Output the [x, y] coordinate of the center of the cell containing the given text.  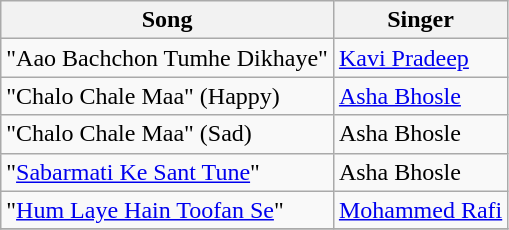
Song [168, 20]
Singer [420, 20]
"Chalo Chale Maa" (Sad) [168, 134]
"Chalo Chale Maa" (Happy) [168, 96]
"Sabarmati Ke Sant Tune" [168, 172]
"Aao Bachchon Tumhe Dikhaye" [168, 58]
"Hum Laye Hain Toofan Se" [168, 210]
Kavi Pradeep [420, 58]
Mohammed Rafi [420, 210]
